Scan for the cell matching the given text and deliver its (x, y) coordinate at center. 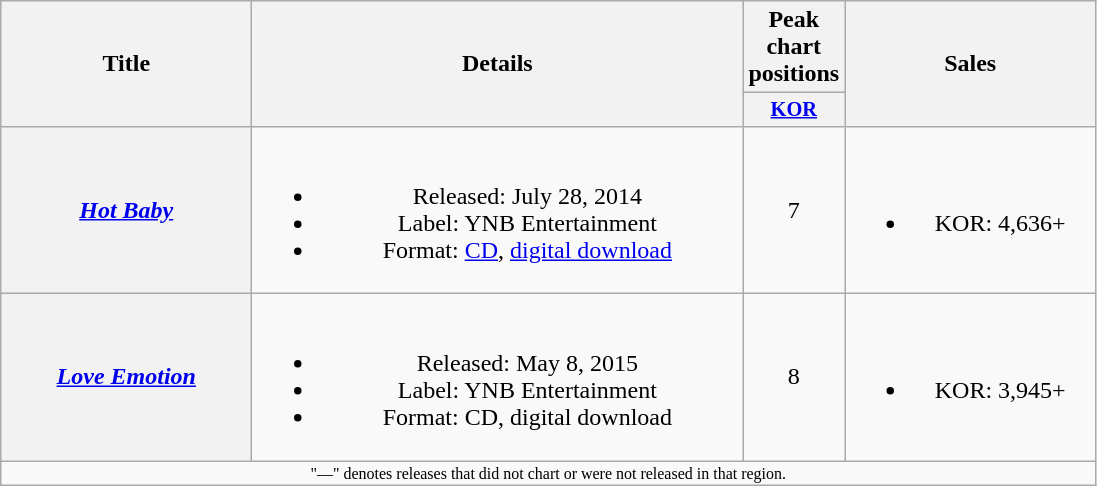
7 (794, 210)
Released: May 8, 2015Label: YNB EntertainmentFormat: CD, digital download (498, 378)
Love Emotion (126, 378)
Peak chart positions (794, 47)
"—" denotes releases that did not chart or were not released in that region. (548, 473)
Hot Baby (126, 210)
8 (794, 378)
Released: July 28, 2014Label: YNB EntertainmentFormat: CD, digital download (498, 210)
Sales (970, 64)
KOR: 3,945+ (970, 378)
Details (498, 64)
KOR (794, 110)
Title (126, 64)
KOR: 4,636+ (970, 210)
